Provide the [x, y] coordinate of the cell's center where the given text is located.  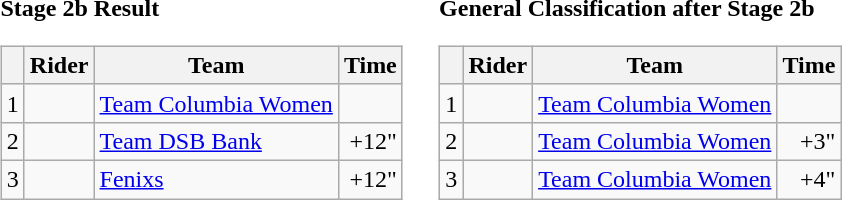
Team DSB Bank [216, 141]
+4" [809, 179]
+3" [809, 141]
Fenixs [216, 179]
